Return the (X, Y) coordinate for the center point of the cell that contains the specified text.  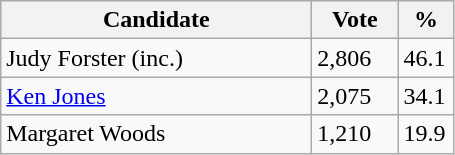
19.9 (426, 134)
Vote (355, 20)
1,210 (355, 134)
2,075 (355, 96)
Ken Jones (156, 96)
Judy Forster (inc.) (156, 58)
2,806 (355, 58)
34.1 (426, 96)
Margaret Woods (156, 134)
46.1 (426, 58)
% (426, 20)
Candidate (156, 20)
